For the text-containing cell, return its midpoint in [x, y] coordinate format. 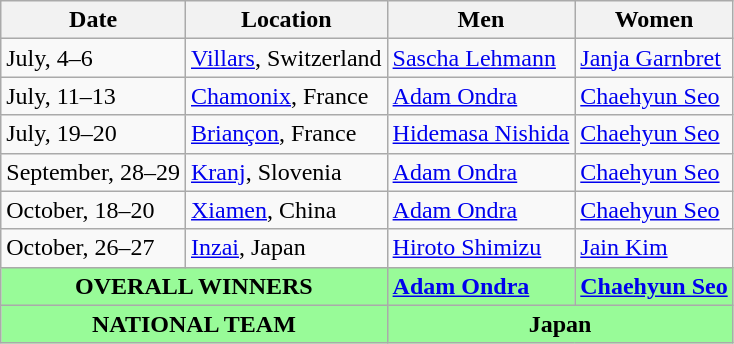
OVERALL WINNERS [194, 286]
Date [94, 20]
NATIONAL TEAM [194, 324]
Villars, Switzerland [286, 58]
Hidemasa Nishida [481, 134]
Hiroto Shimizu [481, 248]
October, 18–20 [94, 210]
Xiamen, China [286, 210]
Sascha Lehmann [481, 58]
September, 28–29 [94, 172]
Briançon, France [286, 134]
July, 11–13 [94, 96]
Kranj, Slovenia [286, 172]
Japan [560, 324]
Inzai, Japan [286, 248]
Jain Kim [654, 248]
July, 19–20 [94, 134]
Men [481, 20]
July, 4–6 [94, 58]
October, 26–27 [94, 248]
Chamonix, France [286, 96]
Janja Garnbret [654, 58]
Women [654, 20]
Location [286, 20]
